Determine the [x, y] coordinate at the center of the cell enclosing the given text.  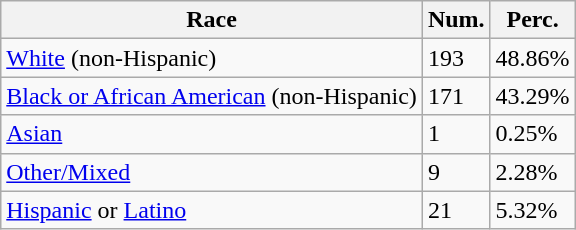
2.28% [532, 172]
Other/Mixed [212, 172]
0.25% [532, 134]
48.86% [532, 58]
171 [456, 96]
9 [456, 172]
Perc. [532, 20]
Hispanic or Latino [212, 210]
Race [212, 20]
1 [456, 134]
21 [456, 210]
43.29% [532, 96]
Asian [212, 134]
5.32% [532, 210]
193 [456, 58]
Num. [456, 20]
Black or African American (non-Hispanic) [212, 96]
White (non-Hispanic) [212, 58]
